Detect which cell encompasses the target text, then output its (X, Y) center coordinate. 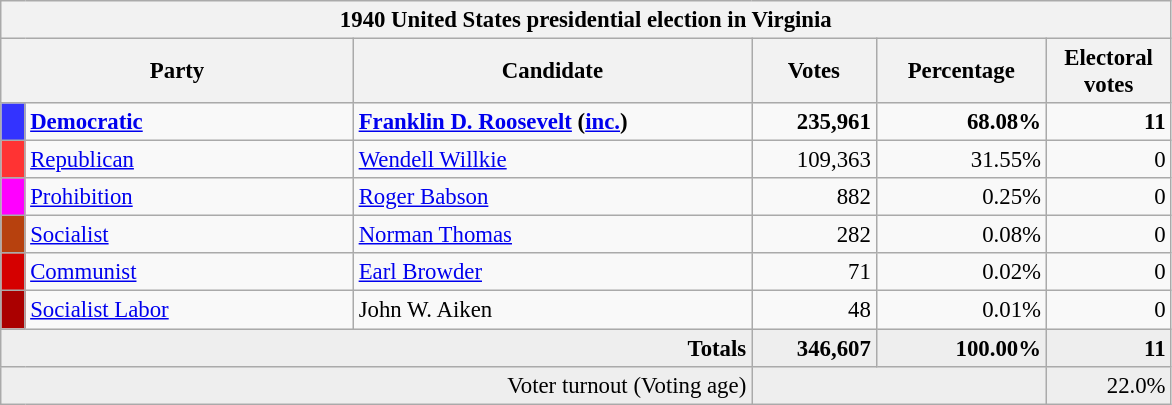
0.02% (961, 273)
Roger Babson (552, 197)
Totals (376, 348)
Earl Browder (552, 273)
100.00% (961, 348)
0.25% (961, 197)
Republican (189, 160)
48 (814, 310)
John W. Aiken (552, 310)
Party (178, 72)
1940 United States presidential election in Virginia (586, 20)
31.55% (961, 160)
Wendell Willkie (552, 160)
71 (814, 273)
Socialist (189, 235)
Votes (814, 72)
Electoral votes (1108, 72)
346,607 (814, 348)
Socialist Labor (189, 310)
Voter turnout (Voting age) (376, 385)
882 (814, 197)
22.0% (1108, 385)
235,961 (814, 122)
0.01% (961, 310)
Candidate (552, 72)
Communist (189, 273)
Franklin D. Roosevelt (inc.) (552, 122)
Norman Thomas (552, 235)
Prohibition (189, 197)
0.08% (961, 235)
282 (814, 235)
Percentage (961, 72)
68.08% (961, 122)
Democratic (189, 122)
109,363 (814, 160)
